For the text-containing cell, return its midpoint in (x, y) coordinate format. 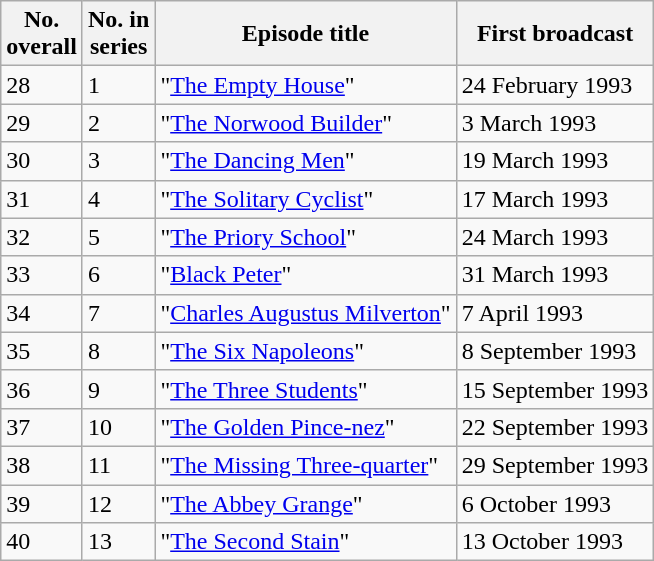
39 (42, 503)
36 (42, 389)
"The Empty House" (306, 85)
4 (118, 199)
Episode title (306, 34)
2 (118, 123)
22 September 1993 (555, 427)
"The Norwood Builder" (306, 123)
"The Three Students" (306, 389)
1 (118, 85)
"The Abbey Grange" (306, 503)
13 October 1993 (555, 542)
"The Six Napoleons" (306, 351)
No.overall (42, 34)
"The Golden Pince-nez" (306, 427)
24 February 1993 (555, 85)
32 (42, 237)
30 (42, 161)
8 September 1993 (555, 351)
17 March 1993 (555, 199)
"Charles Augustus Milverton" (306, 313)
First broadcast (555, 34)
"The Solitary Cyclist" (306, 199)
40 (42, 542)
8 (118, 351)
29 September 1993 (555, 465)
"The Missing Three-quarter" (306, 465)
6 (118, 275)
"The Dancing Men" (306, 161)
31 (42, 199)
7 (118, 313)
13 (118, 542)
28 (42, 85)
38 (42, 465)
11 (118, 465)
12 (118, 503)
"Black Peter" (306, 275)
6 October 1993 (555, 503)
15 September 1993 (555, 389)
"The Second Stain" (306, 542)
33 (42, 275)
3 (118, 161)
No. inseries (118, 34)
34 (42, 313)
5 (118, 237)
37 (42, 427)
7 April 1993 (555, 313)
35 (42, 351)
"The Priory School" (306, 237)
10 (118, 427)
3 March 1993 (555, 123)
29 (42, 123)
19 March 1993 (555, 161)
31 March 1993 (555, 275)
24 March 1993 (555, 237)
9 (118, 389)
